For the text-containing cell, return its midpoint in [x, y] coordinate format. 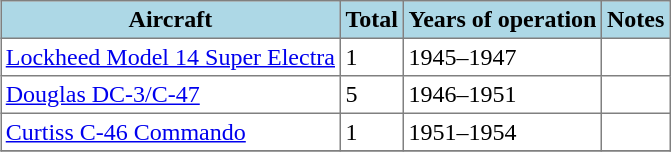
1951–1954 [502, 132]
Douglas DC-3/C-47 [170, 95]
Notes [636, 20]
Curtiss C-46 Commando [170, 132]
Aircraft [170, 20]
5 [372, 95]
1945–1947 [502, 57]
Total [372, 20]
Lockheed Model 14 Super Electra [170, 57]
Years of operation [502, 20]
1946–1951 [502, 95]
